Output the [x, y] coordinate of the center of the cell containing the given text.  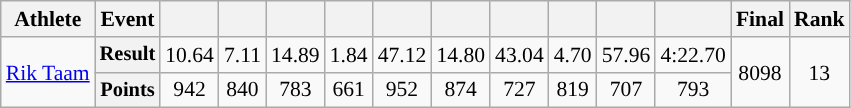
942 [190, 90]
1.84 [349, 55]
793 [692, 90]
952 [402, 90]
13 [820, 72]
727 [520, 90]
43.04 [520, 55]
840 [242, 90]
14.89 [296, 55]
783 [296, 90]
661 [349, 90]
4.70 [573, 55]
Athlete [48, 19]
819 [573, 90]
Final [760, 19]
57.96 [626, 55]
10.64 [190, 55]
Rik Taam [48, 72]
874 [460, 90]
8098 [760, 72]
Event [128, 19]
Rank [820, 19]
14.80 [460, 55]
Points [128, 90]
4:22.70 [692, 55]
47.12 [402, 55]
7.11 [242, 55]
Result [128, 55]
707 [626, 90]
